Search for the cell housing the specified text and yield its (X, Y) center coordinate. 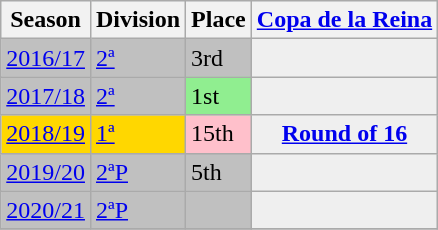
2017/18 (46, 96)
5th (219, 172)
3rd (219, 58)
15th (219, 134)
1ª (138, 134)
Season (46, 20)
2018/19 (46, 134)
2016/17 (46, 58)
2019/20 (46, 172)
Copa de la Reina (344, 20)
Division (138, 20)
Round of 16 (344, 134)
2020/21 (46, 210)
Place (219, 20)
1st (219, 96)
